Search for the cell housing the specified text and yield its (x, y) center coordinate. 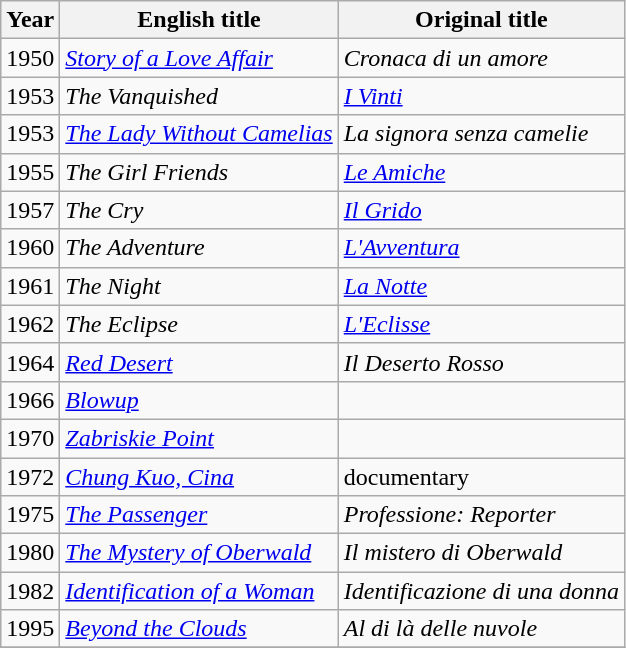
The Mystery of Oberwald (199, 553)
Professione: Reporter (481, 515)
Red Desert (199, 362)
The Night (199, 286)
I Vinti (481, 96)
La Notte (481, 286)
L'Avventura (481, 248)
1955 (30, 172)
Beyond the Clouds (199, 629)
Il mistero di Oberwald (481, 553)
1982 (30, 591)
Al di là delle nuvole (481, 629)
Original title (481, 20)
1961 (30, 286)
The Eclipse (199, 324)
The Cry (199, 210)
Chung Kuo, Cina (199, 477)
1995 (30, 629)
1980 (30, 553)
The Vanquished (199, 96)
L'Eclisse (481, 324)
1964 (30, 362)
1970 (30, 438)
Il Deserto Rosso (481, 362)
Year (30, 20)
The Passenger (199, 515)
1966 (30, 400)
Cronaca di un amore (481, 58)
1957 (30, 210)
documentary (481, 477)
Identificazione di una donna (481, 591)
The Girl Friends (199, 172)
1962 (30, 324)
1975 (30, 515)
The Adventure (199, 248)
Identification of a Woman (199, 591)
Le Amiche (481, 172)
Blowup (199, 400)
The Lady Without Camelias (199, 134)
La signora senza camelie (481, 134)
1950 (30, 58)
Zabriskie Point (199, 438)
English title (199, 20)
1960 (30, 248)
Il Grido (481, 210)
Story of a Love Affair (199, 58)
1972 (30, 477)
